Search for the cell housing the specified text and yield its [X, Y] center coordinate. 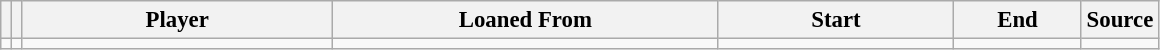
Loaned From [526, 20]
Player [178, 20]
End [1018, 20]
Start [836, 20]
Source [1120, 20]
